Search for the cell housing the specified text and yield its [x, y] center coordinate. 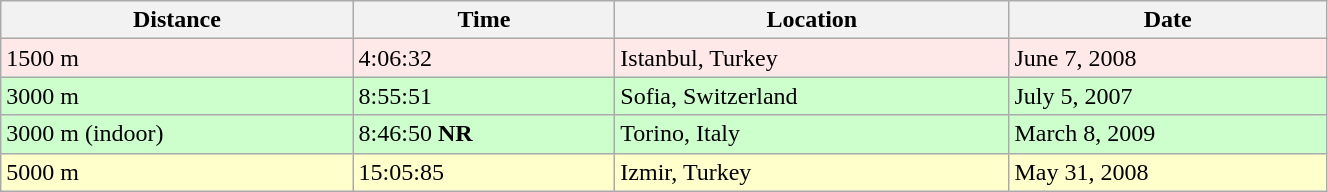
1500 m [177, 58]
3000 m [177, 96]
June 7, 2008 [1168, 58]
Location [812, 20]
5000 m [177, 172]
Date [1168, 20]
May 31, 2008 [1168, 172]
Sofia, Switzerland [812, 96]
March 8, 2009 [1168, 134]
15:05:85 [484, 172]
8:55:51 [484, 96]
8:46:50 NR [484, 134]
Istanbul, Turkey [812, 58]
4:06:32 [484, 58]
July 5, 2007 [1168, 96]
Torino, Italy [812, 134]
3000 m (indoor) [177, 134]
Distance [177, 20]
Izmir, Turkey [812, 172]
Time [484, 20]
